Capture the cell that displays the provided text and extract its [X, Y] central coordinate. 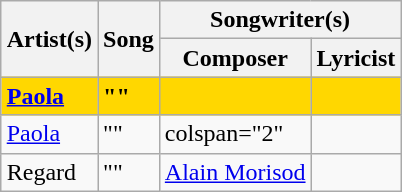
Lyricist [356, 58]
Artist(s) [49, 39]
Song [129, 39]
Composer [235, 58]
colspan="2" [235, 134]
Alain Morisod [235, 172]
Regard [49, 172]
Songwriter(s) [280, 20]
